Capture the cell that displays the provided text and extract its (x, y) central coordinate. 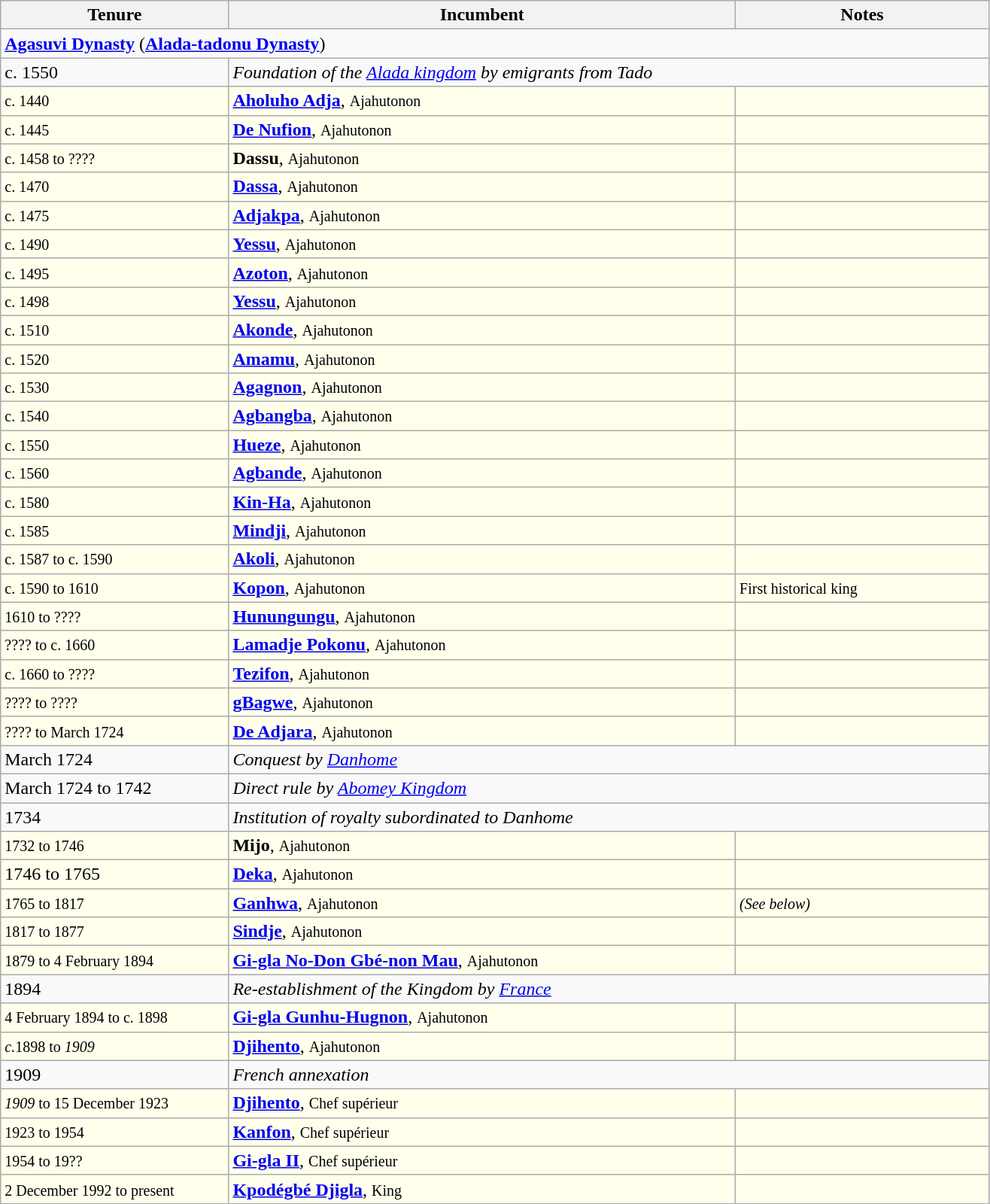
c. 1498 (114, 301)
Azoton, Ajahutonon (482, 272)
c. 1585 (114, 531)
Kin-Ha, Ajahutonon (482, 502)
1954 to 19?? (114, 1160)
???? to ???? (114, 702)
gBagwe, Ajahutonon (482, 702)
Agbande, Ajahutonon (482, 473)
Akonde, Ajahutonon (482, 330)
c. 1530 (114, 388)
De Adjara, Ajahutonon (482, 731)
March 1724 to 1742 (114, 788)
Mindji, Ajahutonon (482, 531)
Tenure (114, 15)
c. 1490 (114, 244)
c. 1510 (114, 330)
Agagnon, Ajahutonon (482, 388)
Akoli, Ajahutonon (482, 559)
c. 1560 (114, 473)
Mijo, Ajahutonon (482, 846)
c. 1580 (114, 502)
2 December 1992 to present (114, 1189)
Hunungungu, Ajahutonon (482, 616)
1923 to 1954 (114, 1132)
Direct rule by Abomey Kingdom (609, 788)
Deka, Ajahutonon (482, 874)
Aholuho Adja, Ajahutonon (482, 101)
c. 1475 (114, 215)
Institution of royalty subordinated to Danhome (609, 816)
1746 to 1765 (114, 874)
Lamadje Pokonu, Ajahutonon (482, 645)
c. 1587 to c. 1590 (114, 559)
1817 to 1877 (114, 932)
c. 1458 to ???? (114, 158)
Agasuvi Dynasty (Alada-tadonu Dynasty) (495, 44)
Gi-gla II, Chef supérieur (482, 1160)
Gi-gla Gunhu-Hugnon, Ajahutonon (482, 1017)
(See below) (862, 903)
???? to c. 1660 (114, 645)
Dassa, Ajahutonon (482, 187)
c. 1495 (114, 272)
March 1724 (114, 759)
1894 (114, 989)
Foundation of the Alada kingdom by emigrants from Tado (609, 72)
Incumbent (482, 15)
c. 1440 (114, 101)
c.1898 to 1909 (114, 1046)
1765 to 1817 (114, 903)
1610 to ???? (114, 616)
French annexation (609, 1075)
c. 1660 to ???? (114, 673)
Sindje, Ajahutonon (482, 932)
Amamu, Ajahutonon (482, 359)
4 February 1894 to c. 1898 (114, 1017)
Re-establishment of the Kingdom by France (609, 989)
c. 1540 (114, 416)
First historical king (862, 588)
Djihento, Ajahutonon (482, 1046)
Kopon, Ajahutonon (482, 588)
Notes (862, 15)
???? to March 1724 (114, 731)
Agbangba, Ajahutonon (482, 416)
1732 to 1746 (114, 846)
c. 1520 (114, 359)
Dassu, Ajahutonon (482, 158)
c. 1445 (114, 129)
c. 1470 (114, 187)
Gi-gla No-Don Gbé-non Mau, Ajahutonon (482, 960)
Kanfon, Chef supérieur (482, 1132)
1909 to 15 December 1923 (114, 1103)
Adjakpa, Ajahutonon (482, 215)
c. 1590 to 1610 (114, 588)
Hueze, Ajahutonon (482, 445)
Kpodégbé Djigla, King (482, 1189)
1734 (114, 816)
Ganhwa, Ajahutonon (482, 903)
1879 to 4 February 1894 (114, 960)
Conquest by Danhome (609, 759)
Djihento, Chef supérieur (482, 1103)
1909 (114, 1075)
Tezifon, Ajahutonon (482, 673)
De Nufion, Ajahutonon (482, 129)
